Pinpoint the cell where the given text exists, returning its (X, Y) midpoint coordinate. 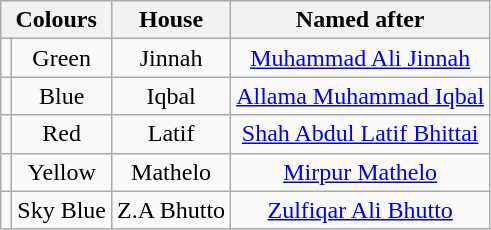
House (172, 20)
Jinnah (172, 58)
Zulfiqar Ali Bhutto (360, 210)
Shah Abdul Latif Bhittai (360, 134)
Colours (56, 20)
Mirpur Mathelo (360, 172)
Sky Blue (62, 210)
Muhammad Ali Jinnah (360, 58)
Iqbal (172, 96)
Mathelo (172, 172)
Latif (172, 134)
Blue (62, 96)
Green (62, 58)
Red (62, 134)
Named after (360, 20)
Z.A Bhutto (172, 210)
Yellow (62, 172)
Allama Muhammad Iqbal (360, 96)
